Determine the (x, y) coordinate at the center of the cell enclosing the given text.  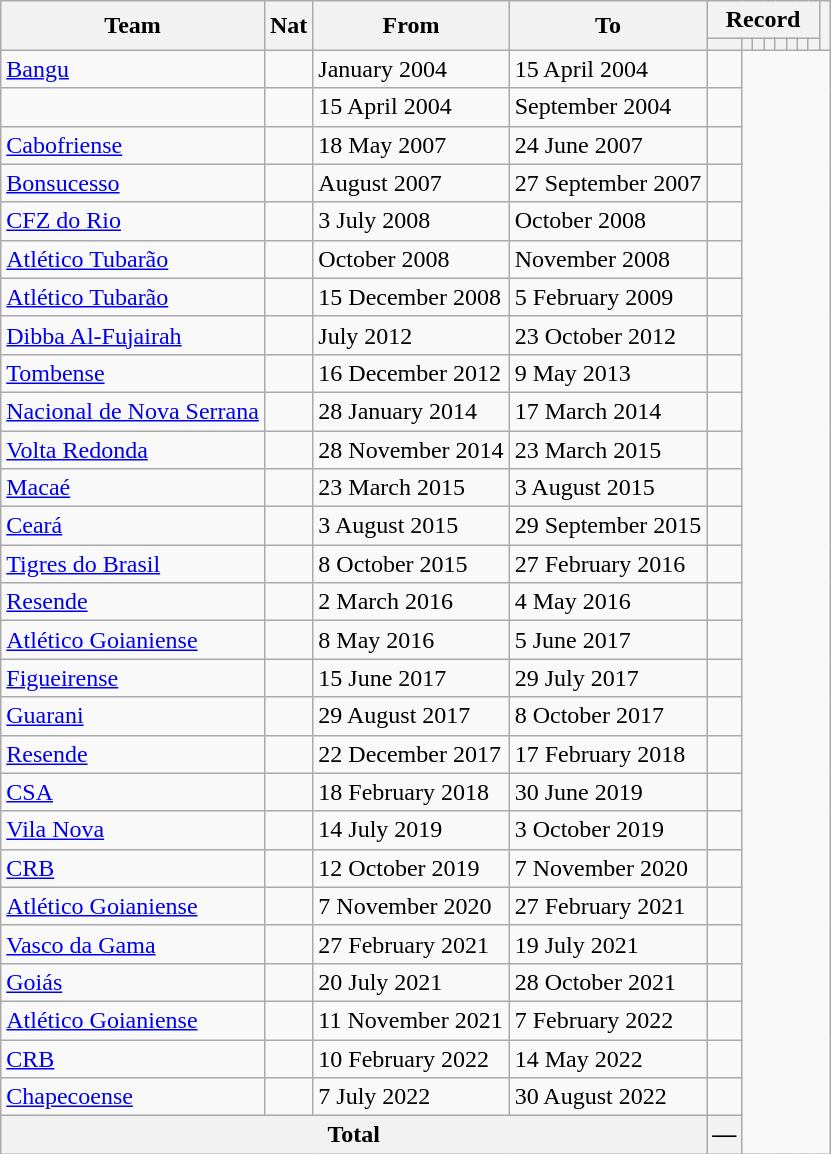
Guarani (133, 716)
15 June 2017 (411, 678)
Figueirense (133, 678)
Tombense (133, 373)
From (411, 26)
Tigres do Brasil (133, 564)
3 July 2008 (411, 221)
January 2004 (411, 69)
Nat (288, 26)
5 February 2009 (608, 297)
Bonsucesso (133, 183)
27 September 2007 (608, 183)
8 October 2017 (608, 716)
Total (354, 1135)
24 June 2007 (608, 145)
5 June 2017 (608, 640)
27 February 2016 (608, 564)
August 2007 (411, 183)
CSA (133, 792)
2 March 2016 (411, 602)
18 May 2007 (411, 145)
20 July 2021 (411, 982)
3 October 2019 (608, 830)
28 November 2014 (411, 449)
23 October 2012 (608, 335)
September 2004 (608, 107)
Volta Redonda (133, 449)
28 January 2014 (411, 411)
8 May 2016 (411, 640)
14 July 2019 (411, 830)
Vila Nova (133, 830)
29 September 2015 (608, 526)
November 2008 (608, 259)
4 May 2016 (608, 602)
16 December 2012 (411, 373)
To (608, 26)
Cabofriense (133, 145)
11 November 2021 (411, 1020)
— (724, 1135)
Chapecoense (133, 1097)
29 August 2017 (411, 716)
Vasco da Gama (133, 944)
10 February 2022 (411, 1059)
Record (763, 20)
14 May 2022 (608, 1059)
30 June 2019 (608, 792)
17 February 2018 (608, 754)
22 December 2017 (411, 754)
17 March 2014 (608, 411)
29 July 2017 (608, 678)
Bangu (133, 69)
July 2012 (411, 335)
Nacional de Nova Serrana (133, 411)
8 October 2015 (411, 564)
30 August 2022 (608, 1097)
Ceará (133, 526)
28 October 2021 (608, 982)
19 July 2021 (608, 944)
7 July 2022 (411, 1097)
18 February 2018 (411, 792)
Goiás (133, 982)
Team (133, 26)
15 December 2008 (411, 297)
7 February 2022 (608, 1020)
12 October 2019 (411, 868)
Dibba Al-Fujairah (133, 335)
CFZ do Rio (133, 221)
9 May 2013 (608, 373)
Macaé (133, 488)
